Return the [x, y] coordinate for the center point of the cell that contains the specified text.  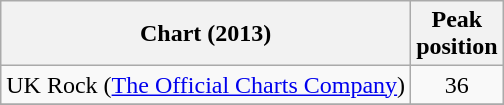
Peakposition [457, 34]
UK Rock (The Official Charts Company) [206, 85]
Chart (2013) [206, 34]
36 [457, 85]
